Determine the (x, y) coordinate at the center of the cell enclosing the given text.  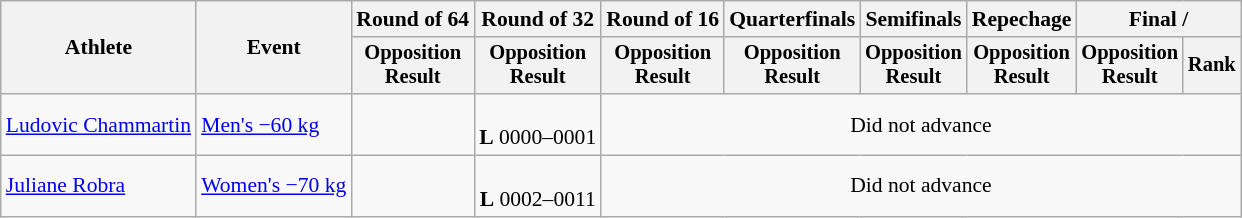
Ludovic Chammartin (98, 124)
Rank (1212, 66)
Men's −60 kg (274, 124)
Final / (1158, 19)
Round of 64 (412, 19)
Quarterfinals (792, 19)
Women's −70 kg (274, 186)
Semifinals (914, 19)
Event (274, 48)
L 0002–0011 (538, 186)
Round of 16 (662, 19)
Athlete (98, 48)
L 0000–0001 (538, 124)
Juliane Robra (98, 186)
Repechage (1022, 19)
Round of 32 (538, 19)
